Locate the cell with the specified text and output its (x, y) center coordinate. 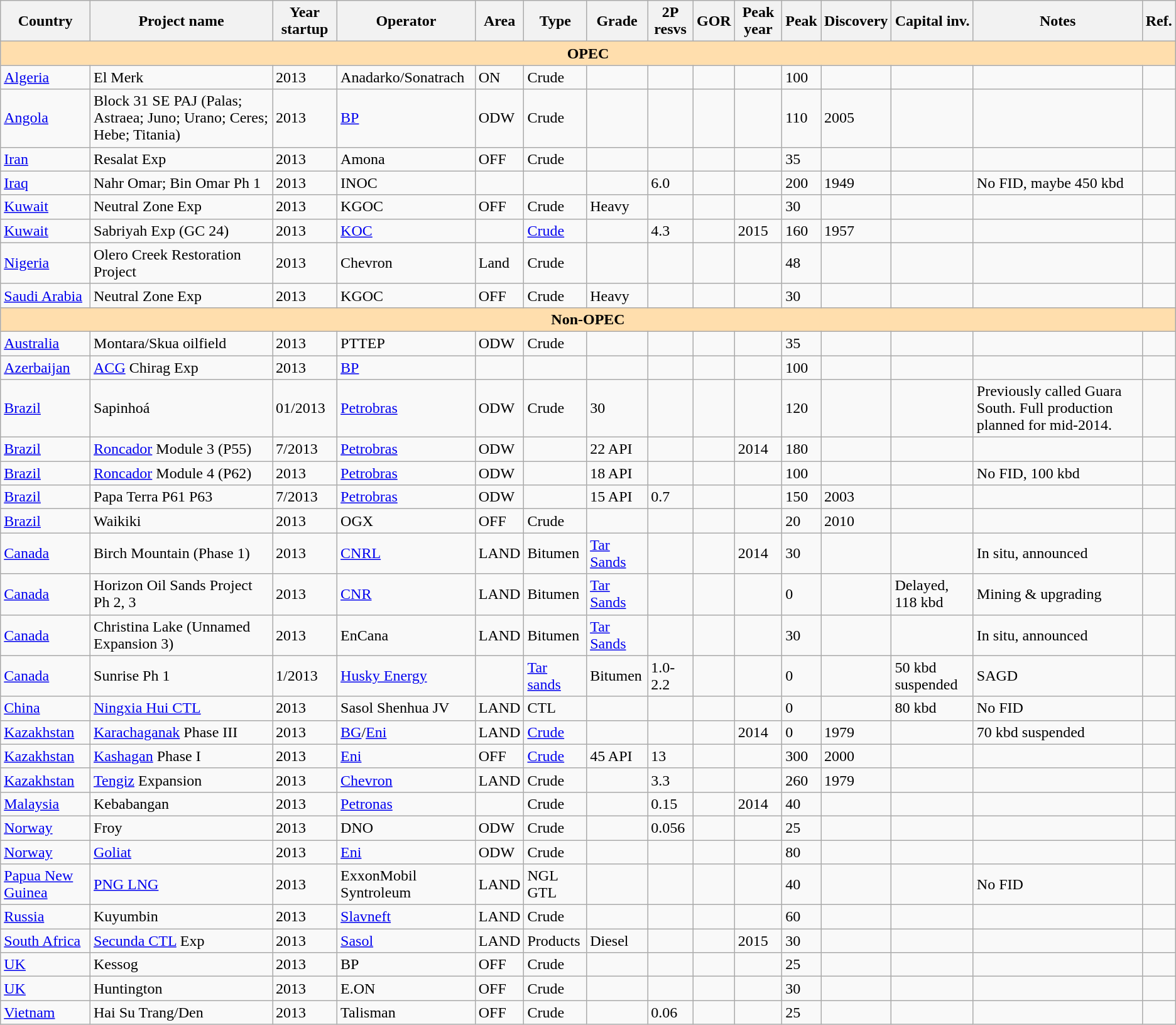
110 (802, 118)
GOR (714, 21)
Discovery (856, 21)
Ref. (1158, 21)
ON (499, 77)
Delayed, 118 kbd (932, 595)
Karachaganak Phase III (182, 732)
Algeria (45, 77)
Papa Terra P61 P63 (182, 497)
Type (555, 21)
CTL (555, 708)
Sunrise Ph 1 (182, 676)
Horizon Oil Sands Project Ph 2, 3 (182, 595)
2000 (856, 756)
OGX (406, 521)
Grade (617, 21)
Huntington (182, 989)
Russia (45, 917)
China (45, 708)
Christina Lake (Unnamed Expansion 3) (182, 635)
CNRL (406, 553)
Sabriyah Exp (GC 24) (182, 231)
Resalat Exp (182, 159)
Mining & upgrading (1058, 595)
Hai Su Trang/Den (182, 1012)
150 (802, 497)
SAGD (1058, 676)
PNG LNG (182, 885)
No FID, 100 kbd (1058, 473)
22 API (617, 449)
Montara/Skua oilfield (182, 343)
E.ON (406, 989)
Nigeria (45, 263)
OPEC (588, 53)
Notes (1058, 21)
Peak (802, 21)
Diesel (617, 941)
1949 (856, 183)
Froy (182, 828)
Birch Mountain (Phase 1) (182, 553)
3.3 (671, 780)
2003 (856, 497)
Petronas (406, 804)
ACG Chirag Exp (182, 368)
Olero Creek Restoration Project (182, 263)
0.15 (671, 804)
4.3 (671, 231)
Sapinhoá (182, 408)
01/2013 (305, 408)
300 (802, 756)
Tengiz Expansion (182, 780)
Previously called Guara South. Full production planned for mid-2014. (1058, 408)
13 (671, 756)
Saudi Arabia (45, 295)
20 (802, 521)
Project name (182, 21)
6.0 (671, 183)
Country (45, 21)
260 (802, 780)
Vietnam (45, 1012)
Malaysia (45, 804)
KOC (406, 231)
Angola (45, 118)
2010 (856, 521)
Non-OPEC (588, 319)
Goliat (182, 852)
Land (499, 263)
2005 (856, 118)
50 kbd suspended (932, 676)
Area (499, 21)
DNO (406, 828)
Tar sands (555, 676)
South Africa (45, 941)
Amona (406, 159)
120 (802, 408)
Kuyumbin (182, 917)
80 (802, 852)
Waikiki (182, 521)
45 API (617, 756)
Talisman (406, 1012)
200 (802, 183)
Kebabangan (182, 804)
Roncador Module 4 (P62) (182, 473)
2P resvs (671, 21)
Sasol Shenhua JV (406, 708)
Capital inv. (932, 21)
60 (802, 917)
15 API (617, 497)
INOC (406, 183)
Block 31 SE PAJ (Palas; Astraea; Juno; Urano; Ceres; Hebe; Titania) (182, 118)
El Merk (182, 77)
Kashagan Phase I (182, 756)
ExxonMobil Syntroleum (406, 885)
Secunda CTL Exp (182, 941)
18 API (617, 473)
180 (802, 449)
Sasol (406, 941)
1.0-2.2 (671, 676)
70 kbd suspended (1058, 732)
Peak year (758, 21)
No FID, maybe 450 kbd (1058, 183)
48 (802, 263)
CNR (406, 595)
Ningxia Hui CTL (182, 708)
PTTEP (406, 343)
Roncador Module 3 (P55) (182, 449)
Year startup (305, 21)
Australia (45, 343)
Slavneft (406, 917)
0.06 (671, 1012)
EnCana (406, 635)
Anadarko/Sonatrach (406, 77)
Operator (406, 21)
160 (802, 231)
Azerbaijan (45, 368)
80 kbd (932, 708)
Papua New Guinea (45, 885)
Nahr Omar; Bin Omar Ph 1 (182, 183)
1/2013 (305, 676)
NGL GTL (555, 885)
BG/Eni (406, 732)
Kessog (182, 965)
1957 (856, 231)
0.7 (671, 497)
Iran (45, 159)
Products (555, 941)
Husky Energy (406, 676)
Iraq (45, 183)
0.056 (671, 828)
